Pinpoint the cell where the given text exists, returning its (X, Y) midpoint coordinate. 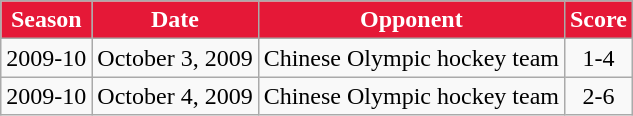
1-4 (598, 58)
Opponent (411, 20)
October 3, 2009 (175, 58)
Date (175, 20)
October 4, 2009 (175, 96)
Score (598, 20)
2-6 (598, 96)
Season (46, 20)
